Scan for the cell matching the given text and deliver its (X, Y) coordinate at center. 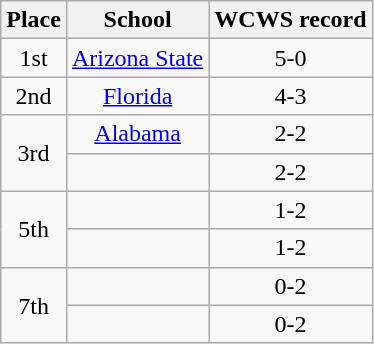
School (137, 20)
4-3 (290, 96)
1st (34, 58)
WCWS record (290, 20)
5th (34, 229)
2nd (34, 96)
Alabama (137, 134)
Arizona State (137, 58)
5-0 (290, 58)
3rd (34, 153)
7th (34, 305)
Florida (137, 96)
Place (34, 20)
